From the cell containing the given text, extract its center point as (x, y) coordinate. 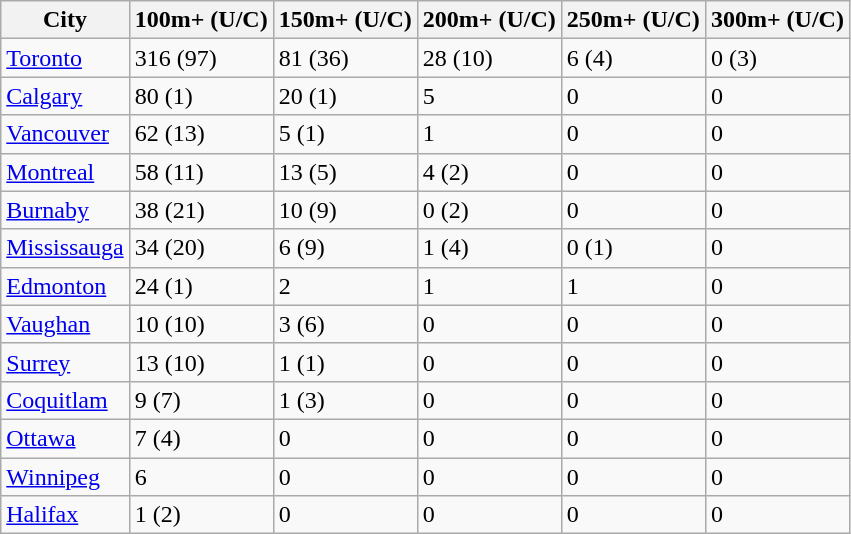
10 (9) (345, 210)
1 (2) (201, 515)
250m+ (U/C) (633, 20)
Vaughan (65, 324)
3 (6) (345, 324)
Halifax (65, 515)
Mississauga (65, 248)
6 (201, 477)
0 (2) (489, 210)
Winnipeg (65, 477)
200m+ (U/C) (489, 20)
1 (1) (345, 362)
1 (4) (489, 248)
4 (2) (489, 172)
5 (1) (345, 134)
Burnaby (65, 210)
150m+ (U/C) (345, 20)
6 (4) (633, 58)
13 (5) (345, 172)
20 (1) (345, 96)
Montreal (65, 172)
13 (10) (201, 362)
Surrey (65, 362)
28 (10) (489, 58)
9 (7) (201, 400)
Vancouver (65, 134)
Ottawa (65, 438)
Coquitlam (65, 400)
5 (489, 96)
City (65, 20)
7 (4) (201, 438)
Calgary (65, 96)
316 (97) (201, 58)
300m+ (U/C) (777, 20)
0 (1) (633, 248)
38 (21) (201, 210)
1 (3) (345, 400)
62 (13) (201, 134)
80 (1) (201, 96)
2 (345, 286)
0 (3) (777, 58)
6 (9) (345, 248)
Edmonton (65, 286)
34 (20) (201, 248)
Toronto (65, 58)
100m+ (U/C) (201, 20)
10 (10) (201, 324)
58 (11) (201, 172)
81 (36) (345, 58)
24 (1) (201, 286)
